Output the [X, Y] coordinate of the center of the cell containing the given text.  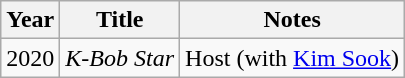
Title [120, 20]
K-Bob Star [120, 58]
Host (with Kim Sook) [292, 58]
Year [30, 20]
Notes [292, 20]
2020 [30, 58]
